For the text-containing cell, return its midpoint in [x, y] coordinate format. 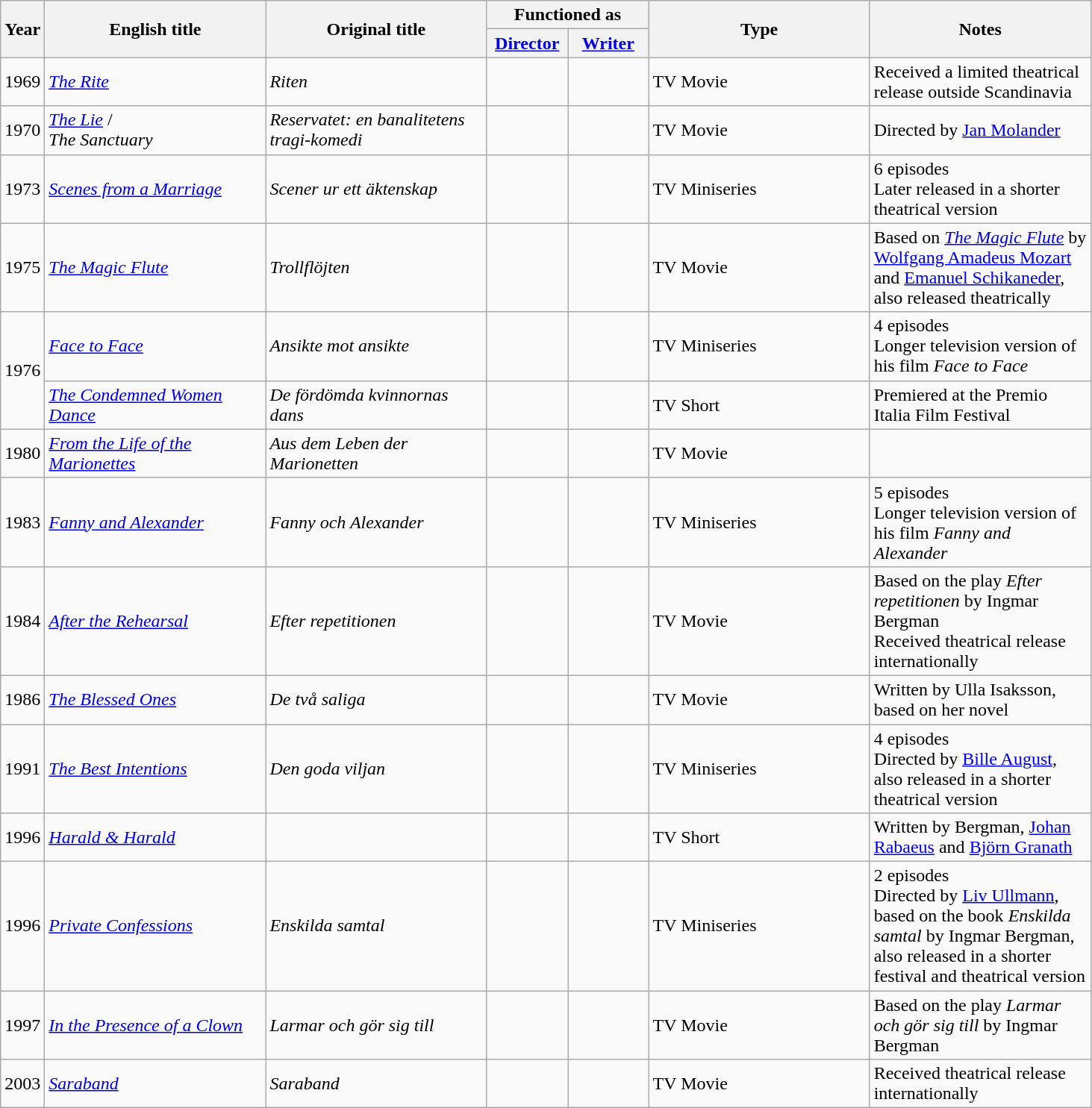
6 episodesLater released in a shorter theatrical version [980, 189]
Scenes from a Marriage [155, 189]
Premiered at the Premio Italia Film Festival [980, 404]
1991 [22, 769]
Based on the play Larmar och gör sig till by Ingmar Bergman [980, 1025]
After the Rehearsal [155, 621]
Aus dem Leben der Marionetten [376, 454]
1975 [22, 267]
Written by Ulla Isaksson, based on her novel [980, 700]
Notes [980, 29]
1973 [22, 189]
Riten [376, 82]
4 episodesDirected by Bille August, also released in a shorter theatrical version [980, 769]
Enskilda samtal [376, 927]
The Rite [155, 82]
1969 [22, 82]
1997 [22, 1025]
4 episodesLonger television version of his film Face to Face [980, 346]
Trollflöjten [376, 267]
English title [155, 29]
Type [759, 29]
De fördömda kvinnornas dans [376, 404]
Reservatet: en banalitetens tragi-komedi [376, 130]
Directed by Jan Molander [980, 130]
Director [527, 43]
Functioned as [567, 15]
Den goda viljan [376, 769]
De två saliga [376, 700]
The Blessed Ones [155, 700]
Larmar och gör sig till [376, 1025]
2 episodesDirected by Liv Ullmann, based on the book Enskilda samtal by Ingmar Bergman, also released in a shorter festival and theatrical version [980, 927]
Fanny och Alexander [376, 522]
Received a limited theatrical release outside Scandinavia [980, 82]
1976 [22, 370]
Scener ur ett äktenskap [376, 189]
1980 [22, 454]
Face to Face [155, 346]
In the Presence of a Clown [155, 1025]
1986 [22, 700]
1983 [22, 522]
Based on the play Efter repetitionen by Ingmar BergmanReceived theatrical release internationally [980, 621]
Original title [376, 29]
2003 [22, 1083]
From the Life of the Marionettes [155, 454]
Fanny and Alexander [155, 522]
Ansikte mot ansikte [376, 346]
Based on The Magic Flute by Wolfgang Amadeus Mozart and Emanuel Schikaneder, also released theatrically [980, 267]
Written by Bergman, Johan Rabaeus and Björn Granath [980, 837]
Private Confessions [155, 927]
The Best Intentions [155, 769]
Harald & Harald [155, 837]
Efter repetitionen [376, 621]
The Magic Flute [155, 267]
Year [22, 29]
The Condemned Women Dance [155, 404]
1970 [22, 130]
Received theatrical release internationally [980, 1083]
The Lie /The Sanctuary [155, 130]
Writer [608, 43]
5 episodesLonger television version of his film Fanny and Alexander [980, 522]
1984 [22, 621]
